Locate the cell with the specified text and output its (X, Y) center coordinate. 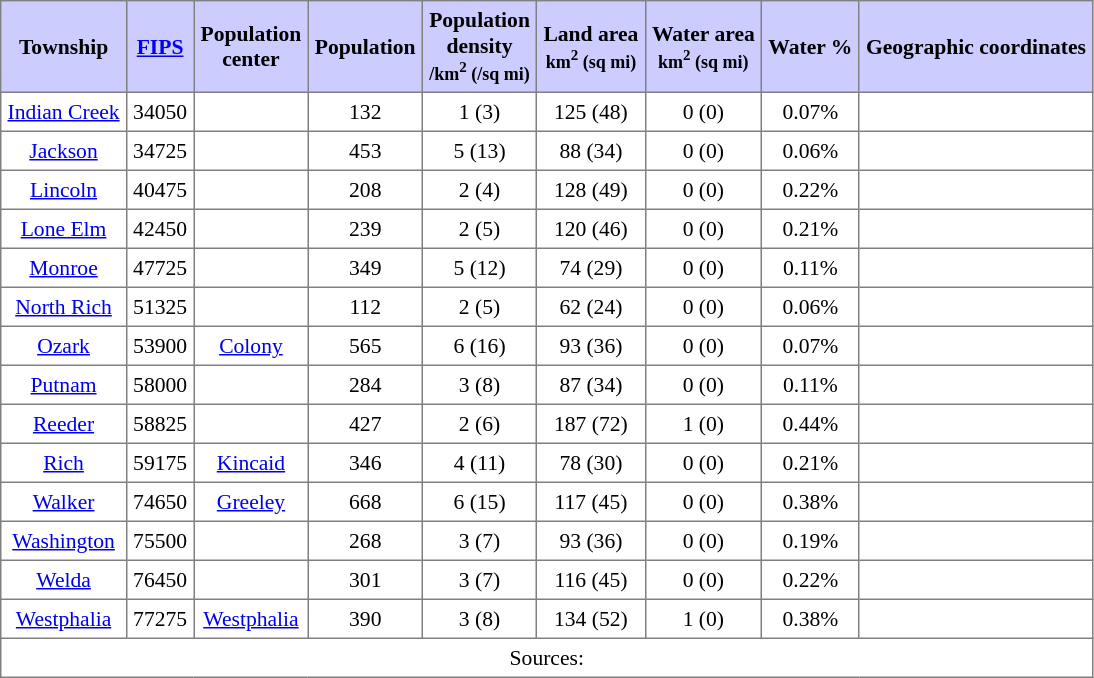
116 (45) (591, 580)
208 (365, 190)
34725 (160, 150)
2 (6) (479, 424)
120 (46) (591, 228)
40475 (160, 190)
74 (29) (591, 268)
Greeley (251, 502)
346 (365, 462)
Walker (64, 502)
268 (365, 540)
88 (34) (591, 150)
Sources: (547, 658)
1 (3) (479, 112)
74650 (160, 502)
2 (4) (479, 190)
128 (49) (591, 190)
239 (365, 228)
Washington (64, 540)
Water areakm2 (sq mi) (703, 47)
Populationcenter (251, 47)
Kincaid (251, 462)
Jackson (64, 150)
34050 (160, 112)
78 (30) (591, 462)
453 (365, 150)
349 (365, 268)
58825 (160, 424)
62 (24) (591, 306)
Populationdensity/km2 (/sq mi) (479, 47)
0.44% (811, 424)
0.19% (811, 540)
77275 (160, 618)
Colony (251, 346)
87 (34) (591, 384)
6 (15) (479, 502)
134 (52) (591, 618)
59175 (160, 462)
58000 (160, 384)
565 (365, 346)
5 (13) (479, 150)
112 (365, 306)
FIPS (160, 47)
Ozark (64, 346)
Welda (64, 580)
75500 (160, 540)
668 (365, 502)
47725 (160, 268)
Putnam (64, 384)
76450 (160, 580)
117 (45) (591, 502)
53900 (160, 346)
6 (16) (479, 346)
187 (72) (591, 424)
5 (12) (479, 268)
Population (365, 47)
Reeder (64, 424)
Monroe (64, 268)
51325 (160, 306)
Land areakm2 (sq mi) (591, 47)
Water % (811, 47)
North Rich (64, 306)
Lincoln (64, 190)
132 (365, 112)
125 (48) (591, 112)
Rich (64, 462)
4 (11) (479, 462)
Geographic coordinates (976, 47)
42450 (160, 228)
301 (365, 580)
Indian Creek (64, 112)
Lone Elm (64, 228)
Township (64, 47)
284 (365, 384)
427 (365, 424)
390 (365, 618)
